Extract the (x, y) coordinate from the center of the cell holding the provided text.  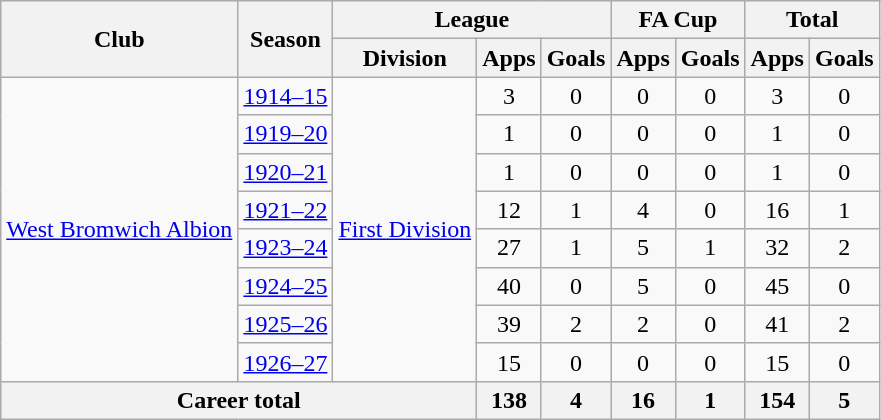
12 (509, 210)
138 (509, 400)
27 (509, 248)
1919–20 (286, 134)
Division (405, 58)
32 (777, 248)
1924–25 (286, 286)
1914–15 (286, 96)
41 (777, 324)
1920–21 (286, 172)
40 (509, 286)
45 (777, 286)
1925–26 (286, 324)
FA Cup (678, 20)
154 (777, 400)
First Division (405, 229)
1923–24 (286, 248)
Total (812, 20)
39 (509, 324)
Career total (239, 400)
West Bromwich Albion (120, 229)
1926–27 (286, 362)
Club (120, 39)
Season (286, 39)
League (472, 20)
1921–22 (286, 210)
